Locate the cell with the specified text and output its [X, Y] center coordinate. 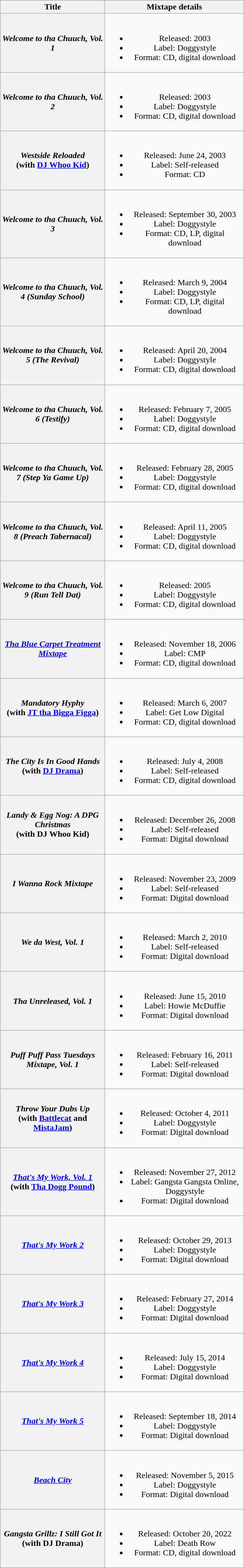
Released: July 4, 2008Label: Self-releasedFormat: CD, digital download [175, 766]
That's My Work 5 [53, 1421]
Welcome to tha Chuuch, Vol. 7 (Step Ya Game Up) [53, 473]
Welcome to tha Chuuch, Vol. 1 [53, 43]
That's My Work 2 [53, 1245]
Welcome to tha Chuuch, Vol. 6 (Testify) [53, 414]
Released: June 15, 2010Label: Howie McDuffieFormat: Digital download [175, 1001]
We da West, Vol. 1 [53, 942]
Released: February 7, 2005Label: DoggystyleFormat: CD, digital download [175, 414]
I Wanna Rock Mixtape [53, 884]
Welcome to tha Chuuch, Vol. 3 [53, 224]
Released: September 18, 2014Label: DoggystyleFormat: Digital download [175, 1421]
Released: 2005Label: DoggystyleFormat: CD, digital download [175, 590]
Released: October 4, 2011Label: DoggystyleFormat: Digital download [175, 1118]
Throw Your Dubs Up(with Battlecat and MistaJam) [53, 1118]
Released: November 18, 2006Label: CMPFormat: CD, digital download [175, 648]
Mixtape details [175, 7]
Released: February 27, 2014Label: DoggystyleFormat: Digital download [175, 1304]
Beach City [53, 1479]
Released: March 6, 2007Label: Get Low DigitalFormat: CD, digital download [175, 707]
Title [53, 7]
Released: October 20, 2022Label: Death RowFormat: CD, digital download [175, 1538]
Released: December 26, 2008Label: Self-releasedFormat: Digital download [175, 825]
Released: October 29, 2013Label: DoggystyleFormat: Digital download [175, 1245]
Released: March 9, 2004Label: DoggystyleFormat: CD, LP, digital download [175, 292]
Welcome to tha Chuuch, Vol. 5 (The Revival) [53, 355]
Released: July 15, 2014Label: DoggystyleFormat: Digital download [175, 1362]
Released: November 27, 2012Label: Gangsta Gangsta Online, DoggystyleFormat: Digital download [175, 1182]
Released: November 23, 2009Label: Self-releasedFormat: Digital download [175, 884]
Released: February 16, 2011Label: Self-releasedFormat: Digital download [175, 1059]
Tha Blue Carpet Treatment Mixtape [53, 648]
Landy & Egg Nog: A DPG Christmas(with DJ Whoo Kid) [53, 825]
Westside Reloaded(with DJ Whoo Kid) [53, 160]
Released: September 30, 2003Label: DoggystyleFormat: CD, LP, digital download [175, 224]
That's My Work 3 [53, 1304]
Gangsta Grillz: I Still Got It(with DJ Drama) [53, 1538]
Released: April 20, 2004Label: DoggystyleFormat: CD, digital download [175, 355]
Tha Unreleased, Vol. 1 [53, 1001]
Welcome to tha Chuuch, Vol. 2 [53, 102]
The City Is In Good Hands(with DJ Drama) [53, 766]
Welcome to tha Chuuch, Vol. 4 (Sunday School) [53, 292]
Released: June 24, 2003Label: Self-releasedFormat: CD [175, 160]
Puff Puff Pass Tuesdays Mixtape, Vol. 1 [53, 1059]
Mandatory Hyphy(with JT tha Bigga Figga) [53, 707]
Released: February 28, 2005Label: DoggystyleFormat: CD, digital download [175, 473]
Released: March 2, 2010Label: Self-releasedFormat: Digital download [175, 942]
Welcome to tha Chuuch, Vol. 8 (Preach Tabernacal) [53, 531]
That's My Work 4 [53, 1362]
Released: April 11, 2005Label: DoggystyleFormat: CD, digital download [175, 531]
Released: November 5, 2015Label: DoggystyleFormat: Digital download [175, 1479]
That's My Work, Vol. 1(with Tha Dogg Pound) [53, 1182]
Welcome to tha Chuuch, Vol. 9 (Run Tell Dat) [53, 590]
